Scan for the cell matching the given text and deliver its (x, y) coordinate at center. 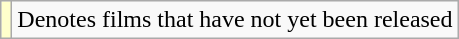
Denotes films that have not yet been released (235, 20)
